Return the (X, Y) coordinate for the center point of the cell that contains the specified text.  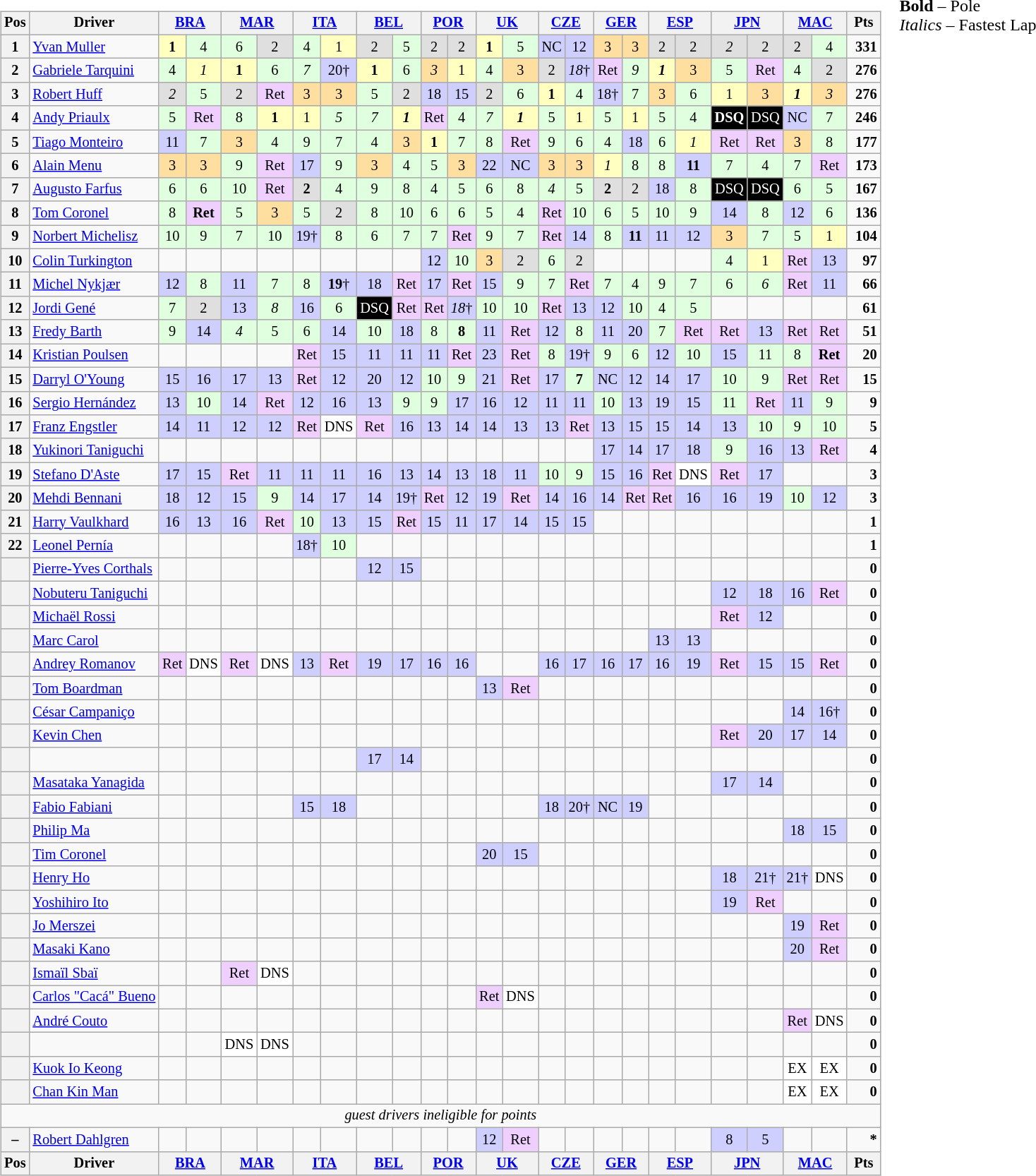
Chan Kin Man (94, 1092)
23 (489, 356)
Darryl O'Young (94, 379)
César Campaniço (94, 712)
61 (864, 308)
Michel Nykjær (94, 284)
Pierre-Yves Corthals (94, 570)
Henry Ho (94, 878)
Robert Dahlgren (94, 1139)
Kevin Chen (94, 736)
Mehdi Bennani (94, 498)
Fredy Barth (94, 332)
Masataka Yanagida (94, 784)
Jo Merszei (94, 926)
Augusto Farfus (94, 189)
Carlos "Cacá" Bueno (94, 997)
Tiago Monteiro (94, 142)
246 (864, 118)
331 (864, 47)
André Couto (94, 1021)
Leonel Pernía (94, 546)
177 (864, 142)
guest drivers ineligible for points (440, 1116)
Yvan Muller (94, 47)
Tom Boardman (94, 688)
Nobuteru Taniguchi (94, 593)
Andrey Romanov (94, 664)
Yoshihiro Ito (94, 902)
Kuok Io Keong (94, 1069)
* (864, 1139)
Robert Huff (94, 95)
Michaël Rossi (94, 617)
Franz Engstler (94, 427)
Stefano D'Aste (94, 474)
97 (864, 260)
Tom Coronel (94, 213)
Ismaïl Sbaï (94, 973)
Marc Carol (94, 641)
167 (864, 189)
Tim Coronel (94, 855)
Kristian Poulsen (94, 356)
16† (829, 712)
– (15, 1139)
66 (864, 284)
Fabio Fabiani (94, 807)
Andy Priaulx (94, 118)
Philip Ma (94, 831)
173 (864, 166)
Sergio Hernández (94, 403)
Yukinori Taniguchi (94, 450)
Colin Turkington (94, 260)
Harry Vaulkhard (94, 522)
Masaki Kano (94, 949)
Norbert Michelisz (94, 237)
Gabriele Tarquini (94, 71)
Alain Menu (94, 166)
Jordi Gené (94, 308)
136 (864, 213)
51 (864, 332)
104 (864, 237)
